Return [X, Y] of the center of cell containing provided text 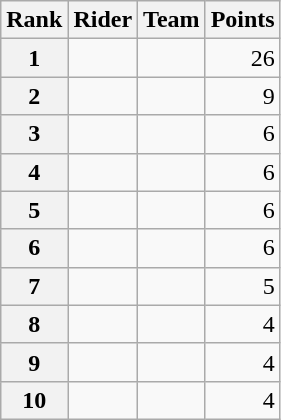
Team [172, 20]
7 [34, 286]
3 [34, 134]
Rank [34, 20]
10 [34, 400]
8 [34, 324]
2 [34, 96]
26 [242, 58]
Points [242, 20]
1 [34, 58]
Rider [103, 20]
